Determine the (X, Y) coordinate at the center of the cell enclosing the given text.  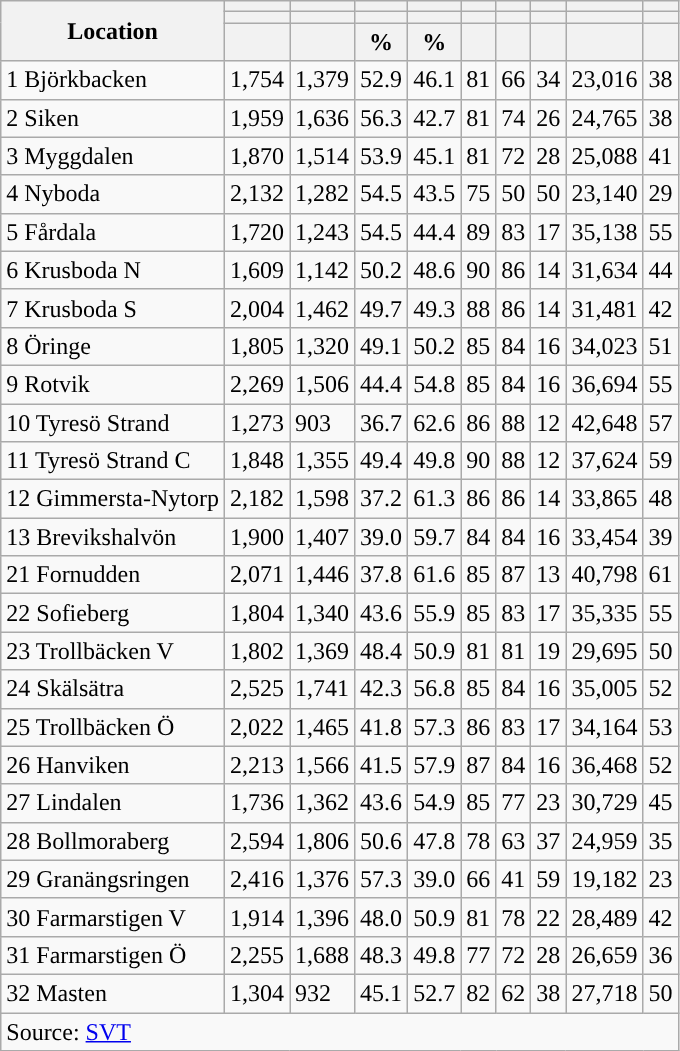
25,088 (604, 156)
24,959 (604, 841)
1,736 (256, 803)
24 Skälsätra (113, 689)
42,648 (604, 423)
7 Krusboda S (113, 308)
44 (660, 270)
25 Trollbäcken Ö (113, 727)
50.6 (382, 841)
19 (548, 651)
10 Tyresö Strand (113, 423)
27,718 (604, 993)
1 Björkbacken (113, 80)
2,182 (256, 499)
36,468 (604, 765)
48 (660, 499)
33,865 (604, 499)
35 (660, 841)
21 Fornudden (113, 575)
1,407 (322, 537)
37.2 (382, 499)
2,269 (256, 384)
1,566 (322, 765)
89 (478, 232)
24,765 (604, 118)
1,870 (256, 156)
2,071 (256, 575)
1,243 (322, 232)
19,182 (604, 879)
54.9 (434, 803)
32 Masten (113, 993)
36,694 (604, 384)
53.9 (382, 156)
1,282 (322, 194)
932 (322, 993)
37.8 (382, 575)
13 (548, 575)
62 (514, 993)
2,594 (256, 841)
8 Öringe (113, 346)
1,355 (322, 461)
903 (322, 423)
36 (660, 955)
74 (514, 118)
61.3 (434, 499)
Location (113, 31)
28,489 (604, 917)
48.6 (434, 270)
31,481 (604, 308)
12 Gimmersta-Nytorp (113, 499)
13 Brevikshalvön (113, 537)
1,369 (322, 651)
26 Hanviken (113, 765)
1,805 (256, 346)
41.8 (382, 727)
2,004 (256, 308)
35,005 (604, 689)
6 Krusboda N (113, 270)
29,695 (604, 651)
52.7 (434, 993)
1,465 (322, 727)
56.3 (382, 118)
1,340 (322, 613)
45 (660, 803)
1,514 (322, 156)
1,396 (322, 917)
1,609 (256, 270)
2,132 (256, 194)
53 (660, 727)
63 (514, 841)
1,320 (322, 346)
26 (548, 118)
55.9 (434, 613)
1,804 (256, 613)
1,506 (322, 384)
52.9 (382, 80)
43.5 (434, 194)
1,376 (322, 879)
2 Siken (113, 118)
1,379 (322, 80)
1,446 (322, 575)
1,362 (322, 803)
39 (660, 537)
49.1 (382, 346)
54.8 (434, 384)
1,304 (256, 993)
1,636 (322, 118)
1,848 (256, 461)
75 (478, 194)
35,138 (604, 232)
56.8 (434, 689)
1,688 (322, 955)
37 (548, 841)
57 (660, 423)
29 (660, 194)
61.6 (434, 575)
37,624 (604, 461)
46.1 (434, 80)
1,741 (322, 689)
2,213 (256, 765)
31,634 (604, 270)
1,142 (322, 270)
59.7 (434, 537)
26,659 (604, 955)
11 Tyresö Strand C (113, 461)
29 Granängsringen (113, 879)
51 (660, 346)
49.3 (434, 308)
31 Farmarstigen Ö (113, 955)
40,798 (604, 575)
22 Sofieberg (113, 613)
1,802 (256, 651)
57.9 (434, 765)
22 (548, 917)
1,806 (322, 841)
1,273 (256, 423)
1,900 (256, 537)
82 (478, 993)
33,454 (604, 537)
2,416 (256, 879)
2,525 (256, 689)
34,023 (604, 346)
2,255 (256, 955)
36.7 (382, 423)
1,914 (256, 917)
23 Trollbäcken V (113, 651)
1,754 (256, 80)
1,959 (256, 118)
34,164 (604, 727)
2,022 (256, 727)
23,016 (604, 80)
42.3 (382, 689)
41.5 (382, 765)
28 Bollmoraberg (113, 841)
47.8 (434, 841)
35,335 (604, 613)
48.0 (382, 917)
23,140 (604, 194)
61 (660, 575)
48.3 (382, 955)
9 Rotvik (113, 384)
1,462 (322, 308)
42.7 (434, 118)
1,598 (322, 499)
1,720 (256, 232)
5 Fårdala (113, 232)
34 (548, 80)
48.4 (382, 651)
Source: SVT (340, 1031)
30,729 (604, 803)
49.4 (382, 461)
3 Myggdalen (113, 156)
30 Farmarstigen V (113, 917)
49.7 (382, 308)
27 Lindalen (113, 803)
4 Nyboda (113, 194)
62.6 (434, 423)
